Locate the cell with the specified text and output its [X, Y] center coordinate. 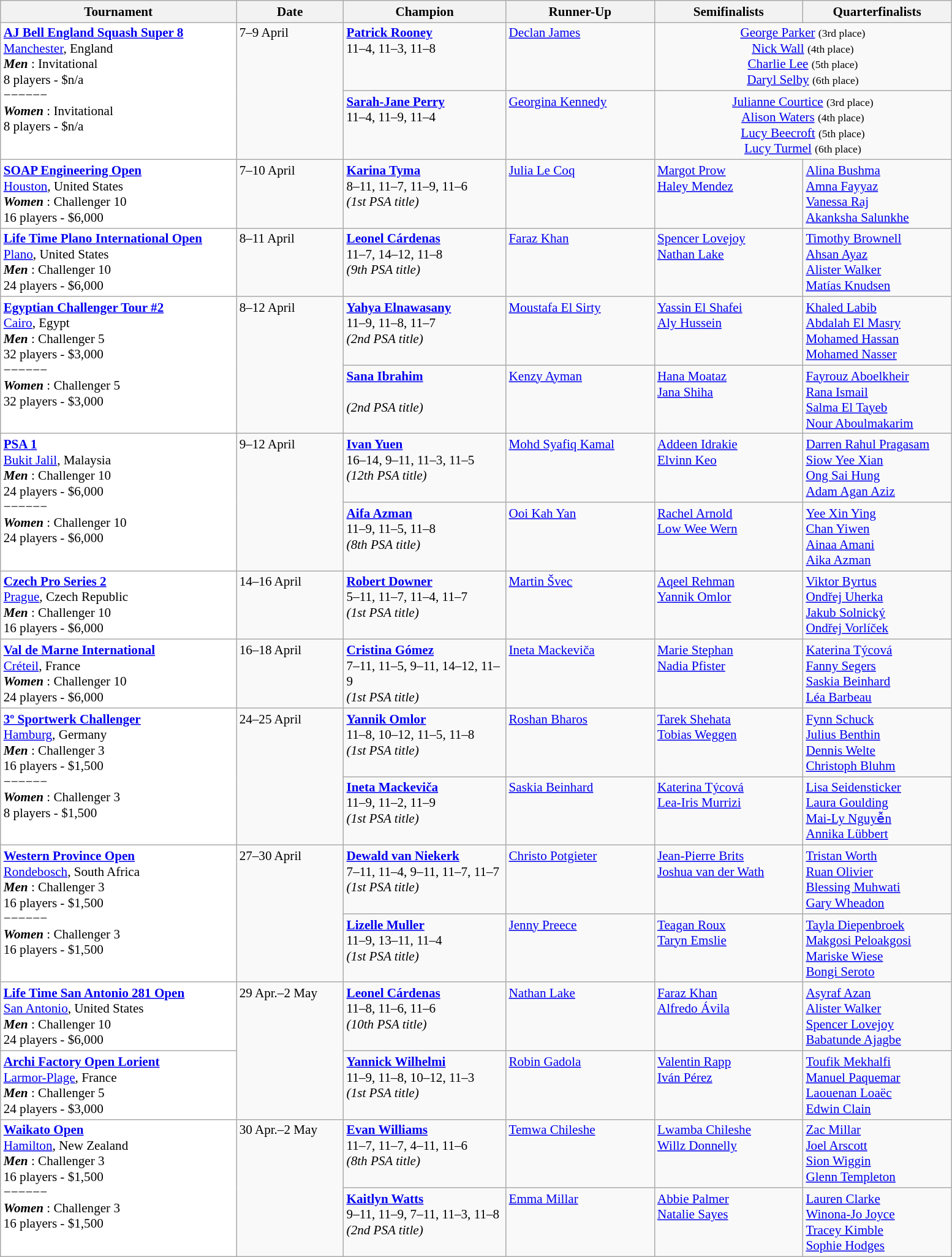
Leonel Cárdenas11–7, 14–12, 11–8(9th PSA title) [425, 262]
Quarterfinalists [877, 11]
Ineta Mackeviča11–9, 11–2, 11–9(1st PSA title) [425, 811]
Tristan Worth Ruan Olivier Blessing Muhwati Gary Wheadon [877, 880]
Ineta Mackeviča [580, 674]
Asyraf Azan Alister Walker Spencer Lovejoy Babatunde Ajagbe [877, 1016]
Val de Marne International Créteil, France Women : Challenger 1024 players - $6,000 [119, 674]
Mohd Syafiq Kamal [580, 468]
Faraz Khan Alfredo Ávila [728, 1016]
Julianne Courtice (3rd place) Alison Waters (4th place) Lucy Beecroft (5th place) Lucy Turmel (6th place) [803, 125]
Teagan Roux Taryn Emslie [728, 948]
Ooi Kah Yan [580, 537]
Roshan Bharos [580, 742]
Lwamba Chileshe Willz Donnelly [728, 1153]
Rachel Arnold Low Wee Wern [728, 537]
Patrick Rooney11–4, 11–3, 11–8 [425, 56]
Margot Prow Haley Mendez [728, 194]
16–18 April [290, 674]
Yassin El Shafei Aly Hussein [728, 331]
Date [290, 11]
Jean-Pierre Brits Joshua van der Wath [728, 880]
9–12 April [290, 502]
Yahya Elnawasany11–9, 11–8, 11–7(2nd PSA title) [425, 331]
SOAP Engineering Open Houston, United States Women : Challenger 1016 players - $6,000 [119, 194]
3º Sportwerk Challenger Hamburg, Germany Men : Challenger 316 players - $1,500−−−−−− Women : Challenger 38 players - $1,500 [119, 777]
Runner-Up [580, 11]
Yannik Omlor11–8, 10–12, 11–5, 11–8(1st PSA title) [425, 742]
24–25 April [290, 777]
Khaled Labib Abdalah El Masry Mohamed Hassan Mohamed Nasser [877, 331]
Dewald van Niekerk7–11, 11–4, 9–11, 11–7, 11–7(1st PSA title) [425, 880]
Hana Moataz Jana Shiha [728, 399]
Martin Švec [580, 605]
Tournament [119, 11]
Czech Pro Series 2 Prague, Czech Republic Men : Challenger 1016 players - $6,000 [119, 605]
Marie Stephan Nadia Pfister [728, 674]
Yannick Wilhelmi11–9, 11–8, 10–12, 11–3(1st PSA title) [425, 1085]
Robert Downer5–11, 11–7, 11–4, 11–7(1st PSA title) [425, 605]
Fayrouz Aboelkheir Rana Ismail Salma El Tayeb Nour Aboulmakarim [877, 399]
Faraz Khan [580, 262]
Georgina Kennedy [580, 125]
Spencer Lovejoy Nathan Lake [728, 262]
14–16 April [290, 605]
Lizelle Muller11–9, 13–11, 11–4(1st PSA title) [425, 948]
Nathan Lake [580, 1016]
Addeen Idrakie Elvinn Keo [728, 468]
Kenzy Ayman [580, 399]
Darren Rahul Pragasam Siow Yee Xian Ong Sai Hung Adam Agan Aziz [877, 468]
Fynn Schuck Julius Benthin Dennis Welte Christoph Bluhm [877, 742]
Robin Gadola [580, 1085]
27–30 April [290, 914]
Semifinalists [728, 11]
Jenny Preece [580, 948]
Aqeel Rehman Yannik Omlor [728, 605]
8–11 April [290, 262]
Tayla Diepenbroek Makgosi Peloakgosi Mariske Wiese Bongi Seroto [877, 948]
Kaitlyn Watts9–11, 11–9, 7–11, 11–3, 11–8(2nd PSA title) [425, 1222]
Moustafa El Sirty [580, 331]
Zac Millar Joel Arscott Sion Wiggin Glenn Templeton [877, 1153]
7–9 April [290, 91]
Sarah-Jane Perry11–4, 11–9, 11–4 [425, 125]
PSA 1 Bukit Jalil, Malaysia Men : Challenger 1024 players - $6,000−−−−−− Women : Challenger 1024 players - $6,000 [119, 502]
Leonel Cárdenas11–8, 11–6, 11–6(10th PSA title) [425, 1016]
Egyptian Challenger Tour #2 Cairo, Egypt Men : Challenger 532 players - $3,000−−−−−− Women : Challenger 532 players - $3,000 [119, 365]
Katerina Týcová Fanny Segers Saskia Beinhard Léa Barbeau [877, 674]
29 Apr.–2 May [290, 1051]
Lauren Clarke Winona-Jo Joyce Tracey Kimble Sophie Hodges [877, 1222]
Life Time Plano International Open Plano, United States Men : Challenger 1024 players - $6,000 [119, 262]
7–10 April [290, 194]
Katerina Týcová Lea-Iris Murrizi [728, 811]
Lisa Seidensticker Laura Goulding Mai-Ly Nguyễn Annika Lübbert [877, 811]
Timothy Brownell Ahsan Ayaz Alister Walker Matías Knudsen [877, 262]
Valentin Rapp Iván Pérez [728, 1085]
Life Time San Antonio 281 Open San Antonio, United States Men : Challenger 1024 players - $6,000 [119, 1016]
George Parker (3rd place) Nick Wall (4th place) Charlie Lee (5th place) Daryl Selby (6th place) [803, 56]
Saskia Beinhard [580, 811]
Karina Tyma8–11, 11–7, 11–9, 11–6(1st PSA title) [425, 194]
Alina Bushma Amna Fayyaz Vanessa Raj Akanksha Salunkhe [877, 194]
Ivan Yuen16–14, 9–11, 11–3, 11–5(12th PSA title) [425, 468]
Christo Potgieter [580, 880]
Temwa Chileshe [580, 1153]
30 Apr.–2 May [290, 1188]
Abbie Palmer Natalie Sayes [728, 1222]
AJ Bell England Squash Super 8 Manchester, England Men : Invitational8 players - $n/a−−−−−− Women : Invitational8 players - $n/a [119, 91]
Toufik Mekhalfi Manuel Paquemar Laouenan Loaëc Edwin Clain [877, 1085]
Aifa Azman11–9, 11–5, 11–8(8th PSA title) [425, 537]
Evan Williams11–7, 11–7, 4–11, 11–6(8th PSA title) [425, 1153]
Emma Millar [580, 1222]
Julia Le Coq [580, 194]
Champion [425, 11]
Archi Factory Open Lorient Larmor-Plage, France Men : Challenger 524 players - $3,000 [119, 1085]
Viktor Byrtus Ondřej Uherka Jakub Solnický Ondřej Vorlíček [877, 605]
Declan James [580, 56]
Sana Ibrahim(2nd PSA title) [425, 399]
8–12 April [290, 365]
Yee Xin Ying Chan Yiwen Ainaa Amani Aika Azman [877, 537]
Cristina Gómez7–11, 11–5, 9–11, 14–12, 11–9(1st PSA title) [425, 674]
Tarek Shehata Tobias Weggen [728, 742]
Western Province Open Rondebosch, South Africa Men : Challenger 316 players - $1,500−−−−−− Women : Challenger 316 players - $1,500 [119, 914]
Waikato Open Hamilton, New Zealand Men : Challenger 316 players - $1,500−−−−−− Women : Challenger 316 players - $1,500 [119, 1188]
